Search for the cell housing the specified text and yield its (x, y) center coordinate. 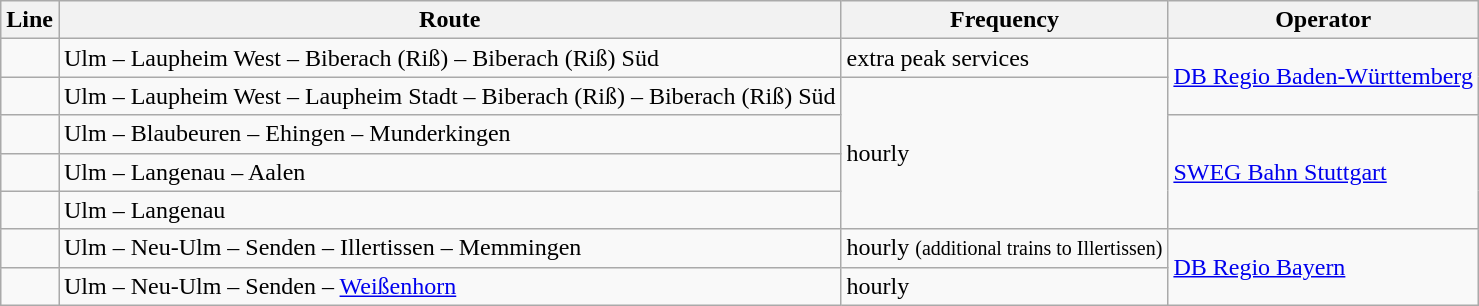
Ulm – Blaubeuren – Ehingen – Munderkingen (450, 134)
Ulm – Neu-Ulm – Senden – Illertissen – Memmingen (450, 248)
DB Regio Baden-Württemberg (1324, 77)
SWEG Bahn Stuttgart (1324, 172)
hourly (additional trains to Illertissen) (1004, 248)
Ulm – Langenau – Aalen (450, 172)
Ulm – Neu-Ulm – Senden – Weißenhorn (450, 286)
Ulm – Langenau (450, 210)
DB Regio Bayern (1324, 267)
Operator (1324, 20)
extra peak services (1004, 58)
Frequency (1004, 20)
Ulm – Laupheim West – Laupheim Stadt – Biberach (Riß) – Biberach (Riß) Süd (450, 96)
Ulm – Laupheim West – Biberach (Riß) – Biberach (Riß) Süd (450, 58)
Route (450, 20)
Line (30, 20)
